From the cell containing the given text, extract its center point as (x, y) coordinate. 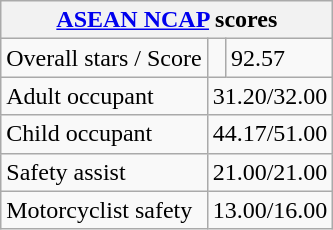
Overall stars / Score (104, 58)
31.20/32.00 (270, 96)
Adult occupant (104, 96)
Motorcyclist safety (104, 210)
92.57 (278, 58)
44.17/51.00 (270, 134)
13.00/16.00 (270, 210)
ASEAN NCAP scores (167, 20)
Safety assist (104, 172)
Child occupant (104, 134)
21.00/21.00 (270, 172)
